Return the [x, y] coordinate for the center point of the cell that contains the specified text.  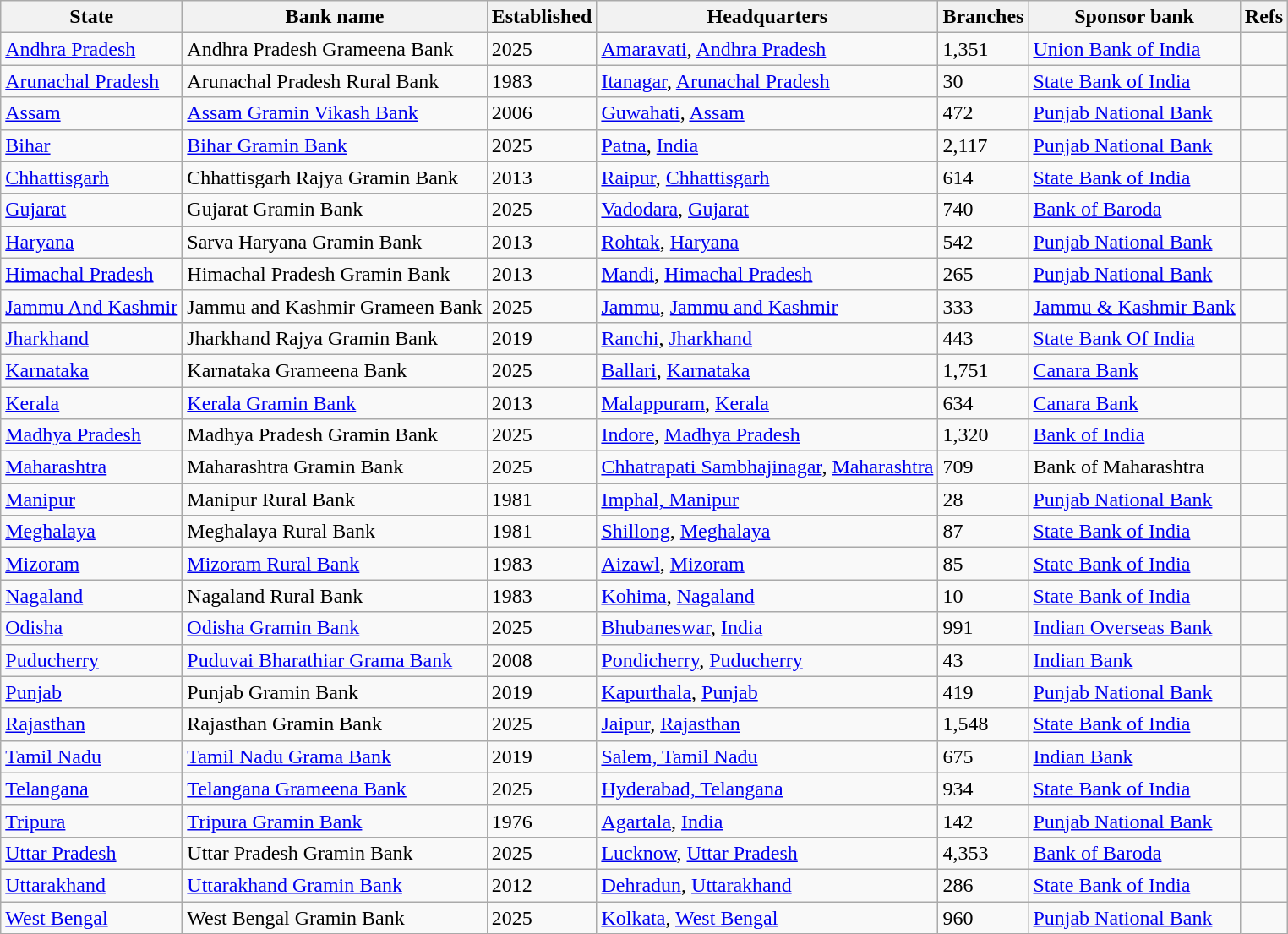
2,117 [984, 145]
Karnataka Grameena Bank [335, 370]
Established [542, 17]
Manipur [91, 500]
1,751 [984, 370]
10 [984, 596]
Sarva Haryana Gramin Bank [335, 242]
Uttarakhand [91, 885]
4,353 [984, 853]
Sponsor bank [1134, 17]
740 [984, 210]
Odisha [91, 628]
1,320 [984, 435]
142 [984, 821]
Jharkhand [91, 338]
Mizoram Rural Bank [335, 564]
Andhra Pradesh [91, 49]
Rajasthan Gramin Bank [335, 724]
Refs [1263, 17]
Manipur Rural Bank [335, 500]
Jammu & Kashmir Bank [1134, 306]
2012 [542, 885]
Pondicherry, Puducherry [767, 660]
Jharkhand Rajya Gramin Bank [335, 338]
Assam [91, 113]
1976 [542, 821]
Tripura [91, 821]
419 [984, 692]
Puduvai Bharathiar Grama Bank [335, 660]
709 [984, 467]
286 [984, 885]
87 [984, 532]
Meghalaya [91, 532]
Bihar Gramin Bank [335, 145]
Punjab Gramin Bank [335, 692]
Odisha Gramin Bank [335, 628]
Vadodara, Gujarat [767, 210]
Maharashtra Gramin Bank [335, 467]
Patna, India [767, 145]
Rohtak, Haryana [767, 242]
614 [984, 178]
Nagaland [91, 596]
Gujarat [91, 210]
State [91, 17]
Itanagar, Arunachal Pradesh [767, 81]
Jammu, Jammu and Kashmir [767, 306]
Gujarat Gramin Bank [335, 210]
Madhya Pradesh Gramin Bank [335, 435]
Andhra Pradesh Grameena Bank [335, 49]
Indian Overseas Bank [1134, 628]
333 [984, 306]
Headquarters [767, 17]
Tamil Nadu Grama Bank [335, 756]
Tripura Gramin Bank [335, 821]
Tamil Nadu [91, 756]
Dehradun, Uttarakhand [767, 885]
Chhattisgarh Rajya Gramin Bank [335, 178]
Nagaland Rural Bank [335, 596]
634 [984, 403]
Karnataka [91, 370]
Branches [984, 17]
Himachal Pradesh Gramin Bank [335, 274]
Punjab [91, 692]
Agartala, India [767, 821]
Kerala Gramin Bank [335, 403]
Chhattisgarh [91, 178]
Bank of India [1134, 435]
443 [984, 338]
Uttarakhand Gramin Bank [335, 885]
Puducherry [91, 660]
1,548 [984, 724]
Ballari, Karnataka [767, 370]
Shillong, Meghalaya [767, 532]
Indore, Madhya Pradesh [767, 435]
Chhatrapati Sambhajinagar, Maharashtra [767, 467]
Telangana Grameena Bank [335, 789]
Union Bank of India [1134, 49]
472 [984, 113]
Kohima, Nagaland [767, 596]
West Bengal [91, 917]
Meghalaya Rural Bank [335, 532]
Ranchi, Jharkhand [767, 338]
Amaravati, Andhra Pradesh [767, 49]
960 [984, 917]
Guwahati, Assam [767, 113]
Haryana [91, 242]
991 [984, 628]
Malappuram, Kerala [767, 403]
Madhya Pradesh [91, 435]
Jammu and Kashmir Grameen Bank [335, 306]
Arunachal Pradesh [91, 81]
Mizoram [91, 564]
Kapurthala, Punjab [767, 692]
Imphal, Manipur [767, 500]
Maharashtra [91, 467]
Kolkata, West Bengal [767, 917]
1,351 [984, 49]
542 [984, 242]
Bhubaneswar, India [767, 628]
43 [984, 660]
Jammu And Kashmir [91, 306]
265 [984, 274]
Himachal Pradesh [91, 274]
Kerala [91, 403]
Bank name [335, 17]
Uttar Pradesh Gramin Bank [335, 853]
Hyderabad, Telangana [767, 789]
Jaipur, Rajasthan [767, 724]
2008 [542, 660]
Arunachal Pradesh Rural Bank [335, 81]
West Bengal Gramin Bank [335, 917]
Bank of Maharashtra [1134, 467]
675 [984, 756]
85 [984, 564]
Raipur, Chhattisgarh [767, 178]
934 [984, 789]
Uttar Pradesh [91, 853]
Bihar [91, 145]
Telangana [91, 789]
Aizawl, Mizoram [767, 564]
28 [984, 500]
Lucknow, Uttar Pradesh [767, 853]
Assam Gramin Vikash Bank [335, 113]
Rajasthan [91, 724]
Mandi, Himachal Pradesh [767, 274]
Salem, Tamil Nadu [767, 756]
2006 [542, 113]
30 [984, 81]
State Bank Of India [1134, 338]
